Extract the (x, y) coordinate from the center of the cell holding the provided text.  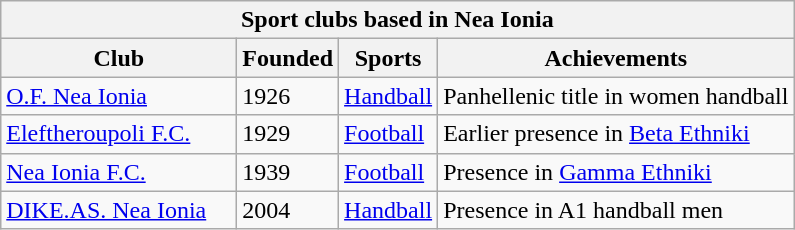
2004 (288, 210)
Presence in Gamma Ethniki (616, 172)
Eleftheroupoli F.C. (119, 134)
Sports (388, 58)
Club (119, 58)
1926 (288, 96)
Founded (288, 58)
1939 (288, 172)
Earlier presence in Beta Ethniki (616, 134)
DIKE.AS. Nea Ionia (119, 210)
Nea Ionia F.C. (119, 172)
Panhellenic title in women handball (616, 96)
O.F. Nea Ionia (119, 96)
1929 (288, 134)
Sport clubs based in Nea Ionia (398, 20)
Presence in A1 handball men (616, 210)
Achievements (616, 58)
